Locate the cell with the specified text and output its [x, y] center coordinate. 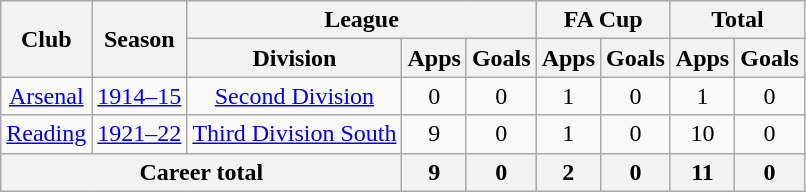
Reading [46, 134]
Second Division [294, 96]
Career total [202, 172]
League [362, 20]
Total [737, 20]
Season [140, 39]
Third Division South [294, 134]
FA Cup [603, 20]
Club [46, 39]
2 [568, 172]
1921–22 [140, 134]
11 [702, 172]
Division [294, 58]
10 [702, 134]
Arsenal [46, 96]
1914–15 [140, 96]
